Return the [x, y] coordinate for the center point of the cell that contains the specified text.  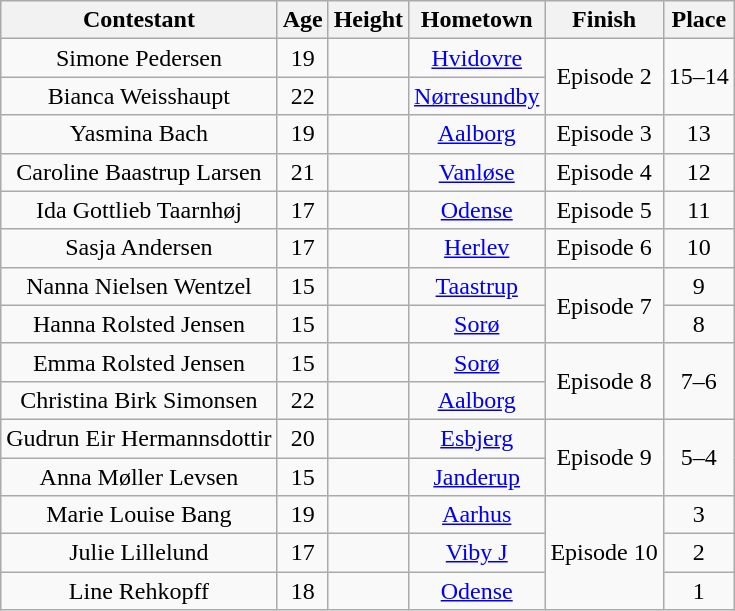
7–6 [698, 381]
Taastrup [477, 286]
Hvidovre [477, 58]
Place [698, 20]
15–14 [698, 77]
2 [698, 553]
Viby J [477, 553]
Bianca Weisshaupt [139, 96]
Episode 5 [604, 210]
Episode 8 [604, 381]
18 [302, 591]
Nørresundby [477, 96]
9 [698, 286]
11 [698, 210]
8 [698, 324]
Contestant [139, 20]
Anna Møller Levsen [139, 477]
Nanna Nielsen Wentzel [139, 286]
Hometown [477, 20]
Episode 10 [604, 553]
13 [698, 134]
5–4 [698, 457]
3 [698, 515]
Janderup [477, 477]
Episode 7 [604, 305]
21 [302, 172]
Age [302, 20]
Sasja Andersen [139, 248]
Episode 6 [604, 248]
Marie Louise Bang [139, 515]
Herlev [477, 248]
Finish [604, 20]
Yasmina Bach [139, 134]
1 [698, 591]
12 [698, 172]
Line Rehkopff [139, 591]
Esbjerg [477, 438]
Episode 2 [604, 77]
Julie Lillelund [139, 553]
Aarhus [477, 515]
Episode 9 [604, 457]
Ida Gottlieb Taarnhøj [139, 210]
Caroline Baastrup Larsen [139, 172]
20 [302, 438]
Simone Pedersen [139, 58]
Christina Birk Simonsen [139, 400]
Hanna Rolsted Jensen [139, 324]
10 [698, 248]
Vanløse [477, 172]
Episode 4 [604, 172]
Height [368, 20]
Gudrun Eir Hermannsdottir [139, 438]
Emma Rolsted Jensen [139, 362]
Episode 3 [604, 134]
